Search for the cell housing the specified text and yield its [X, Y] center coordinate. 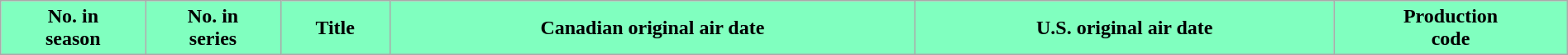
Title [335, 28]
Productioncode [1451, 28]
No. inseries [213, 28]
U.S. original air date [1125, 28]
Canadian original air date [652, 28]
No. inseason [73, 28]
